Identify which cell holds the provided text, then report its [X, Y] central coordinate. 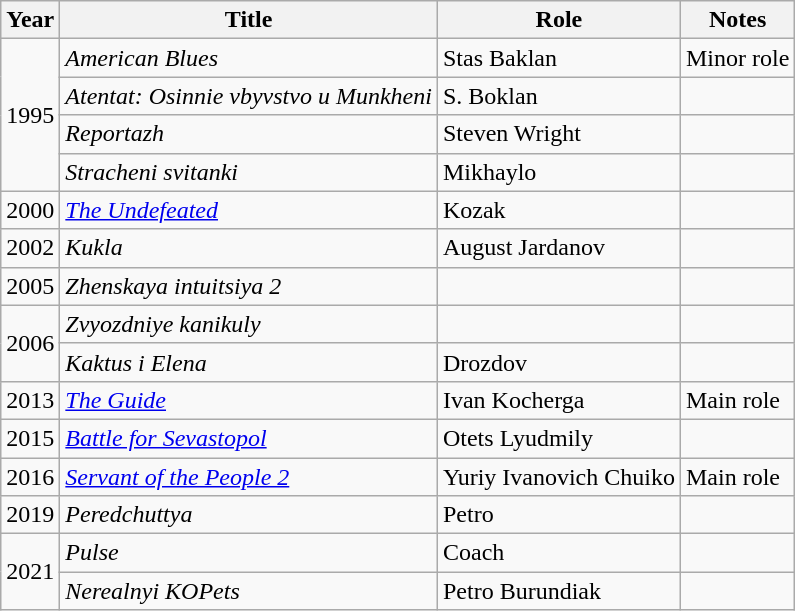
Mikhaylo [558, 172]
Reportazh [249, 134]
The Undefeated [249, 210]
Nerealnyi KOPets [249, 591]
2002 [30, 248]
Role [558, 20]
Minor role [737, 58]
Zhenskaya intuitsiya 2 [249, 286]
Notes [737, 20]
Servant of the People 2 [249, 477]
Peredchuttya [249, 515]
Kaktus i Elena [249, 362]
S. Boklan [558, 96]
Battle for Sevastopol [249, 438]
August Jardanov [558, 248]
The Guide [249, 400]
Petro [558, 515]
American Blues [249, 58]
Pulse [249, 553]
2019 [30, 515]
2000 [30, 210]
Year [30, 20]
Kukla [249, 248]
2005 [30, 286]
2013 [30, 400]
Coach [558, 553]
Ivan Kocherga [558, 400]
2021 [30, 572]
Yuriy Ivanovich Chuiko [558, 477]
Petro Burundiak [558, 591]
Zvyozdniye kanikuly [249, 324]
Drozdov [558, 362]
Kozak [558, 210]
Title [249, 20]
Atentat: Osinnie vbyvstvo u Munkheni [249, 96]
1995 [30, 115]
Steven Wright [558, 134]
2016 [30, 477]
2015 [30, 438]
Stas Baklan [558, 58]
Otets Lyudmily [558, 438]
2006 [30, 343]
Stracheni svitanki [249, 172]
